Return (X, Y) of the center of cell containing provided text 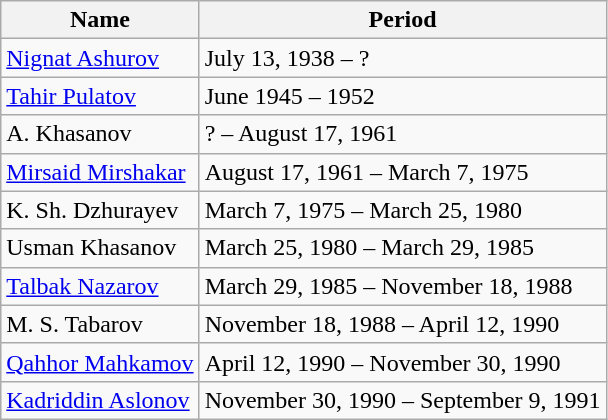
March 25, 1980 – March 29, 1985 (402, 248)
April 12, 1990 – November 30, 1990 (402, 362)
July 13, 1938 – ? (402, 58)
K. Sh. Dzhurayev (100, 210)
Name (100, 20)
Tahir Pulatov (100, 96)
? – August 17, 1961 (402, 134)
March 29, 1985 – November 18, 1988 (402, 286)
Period (402, 20)
Qahhor Mahkamov (100, 362)
March 7, 1975 – March 25, 1980 (402, 210)
M. S. Tabarov (100, 324)
Nignat Ashurov (100, 58)
Mirsaid Mirshakar (100, 172)
November 18, 1988 – April 12, 1990 (402, 324)
Usman Khasanov (100, 248)
A. Khasanov (100, 134)
November 30, 1990 – September 9, 1991 (402, 400)
Talbak Nazarov (100, 286)
Kadriddin Aslonov (100, 400)
June 1945 – 1952 (402, 96)
August 17, 1961 – March 7, 1975 (402, 172)
